Return [x, y] of the center of cell containing provided text 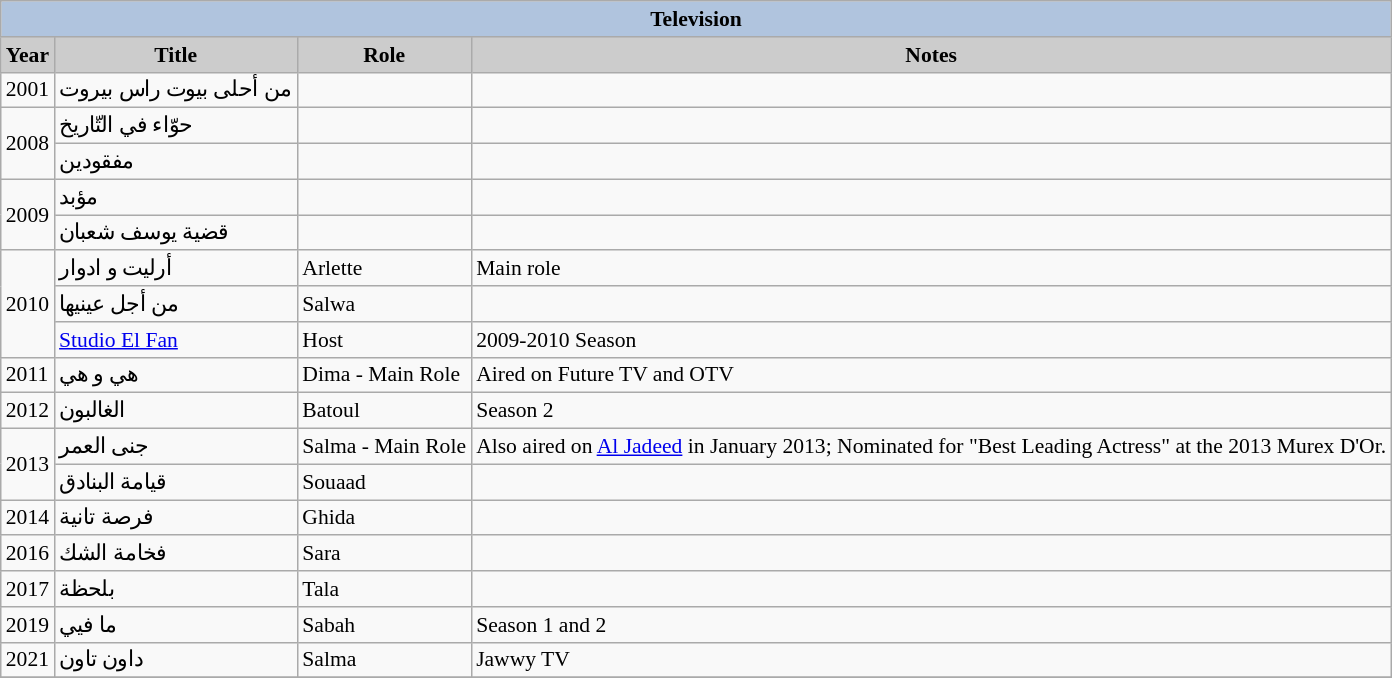
حوّاء في التّاريخ [176, 126]
2016 [28, 554]
فخامة الشك [176, 554]
من أجل عينيها [176, 304]
Main role [931, 269]
فرصة تانية [176, 518]
2011 [28, 375]
Souaad [384, 482]
Year [28, 55]
Sabah [384, 625]
هي و هي [176, 375]
Salma [384, 660]
2009-2010 Season [931, 340]
Also aired on Al Jadeed in January 2013; Nominated for "Best Leading Actress" at the 2013 Murex D'Or. [931, 447]
2017 [28, 589]
جنى العمر [176, 447]
Notes [931, 55]
Arlette [384, 269]
Batoul [384, 411]
2001 [28, 90]
بلحظة [176, 589]
2012 [28, 411]
من أحلى بيوت راس بيروت [176, 90]
2014 [28, 518]
Television [696, 19]
Role [384, 55]
Salwa [384, 304]
قضية يوسف شعبان [176, 233]
Tala [384, 589]
أرليت و ادوار [176, 269]
2008 [28, 144]
Jawwy TV [931, 660]
Sara [384, 554]
ما فيي [176, 625]
الغالبون [176, 411]
مؤبد [176, 197]
Ghida [384, 518]
Season 1 and 2 [931, 625]
2013 [28, 464]
مفقودين [176, 162]
Dima - Main Role [384, 375]
Host [384, 340]
2009 [28, 214]
قيامة البنادق [176, 482]
Season 2 [931, 411]
داون تاون [176, 660]
2021 [28, 660]
Aired on Future TV and OTV [931, 375]
2010 [28, 304]
Studio El Fan [176, 340]
Title [176, 55]
2019 [28, 625]
Salma - Main Role [384, 447]
